Provide the [X, Y] coordinate of the cell's center where the given text is located.  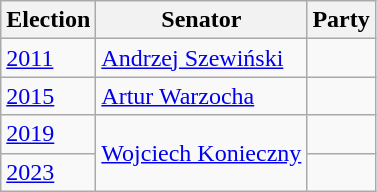
Party [341, 20]
2019 [48, 134]
2015 [48, 96]
2011 [48, 58]
Wojciech Konieczny [202, 153]
2023 [48, 172]
Election [48, 20]
Artur Warzocha [202, 96]
Senator [202, 20]
Andrzej Szewiński [202, 58]
